Extract the (X, Y) coordinate from the center of the cell holding the provided text.  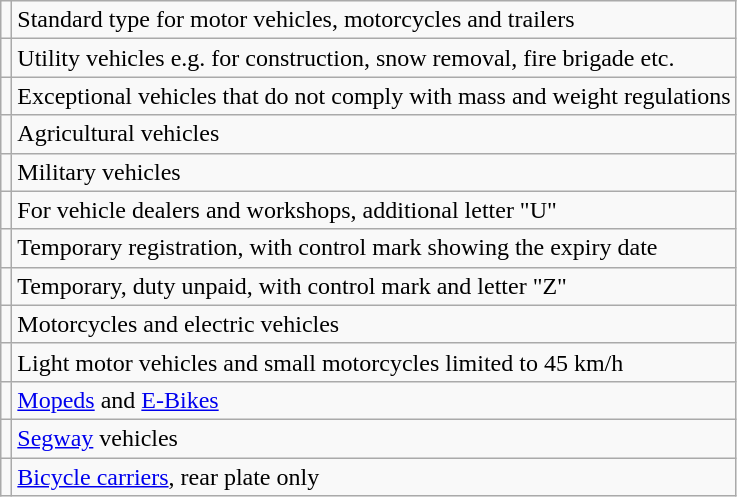
Standard type for motor vehicles, motorcycles and trailers (374, 20)
For vehicle dealers and workshops, additional letter "U" (374, 210)
Temporary registration, with control mark showing the expiry date (374, 248)
Temporary, duty unpaid, with control mark and letter "Z" (374, 286)
Segway vehicles (374, 438)
Military vehicles (374, 172)
Exceptional vehicles that do not comply with mass and weight regulations (374, 96)
Light motor vehicles and small motorcycles limited to 45 km/h (374, 362)
Utility vehicles e.g. for construction, snow removal, fire brigade etc. (374, 58)
Bicycle carriers, rear plate only (374, 477)
Agricultural vehicles (374, 134)
Motorcycles and electric vehicles (374, 324)
Mopeds and E-Bikes (374, 400)
